Return [X, Y] of the center of cell containing provided text 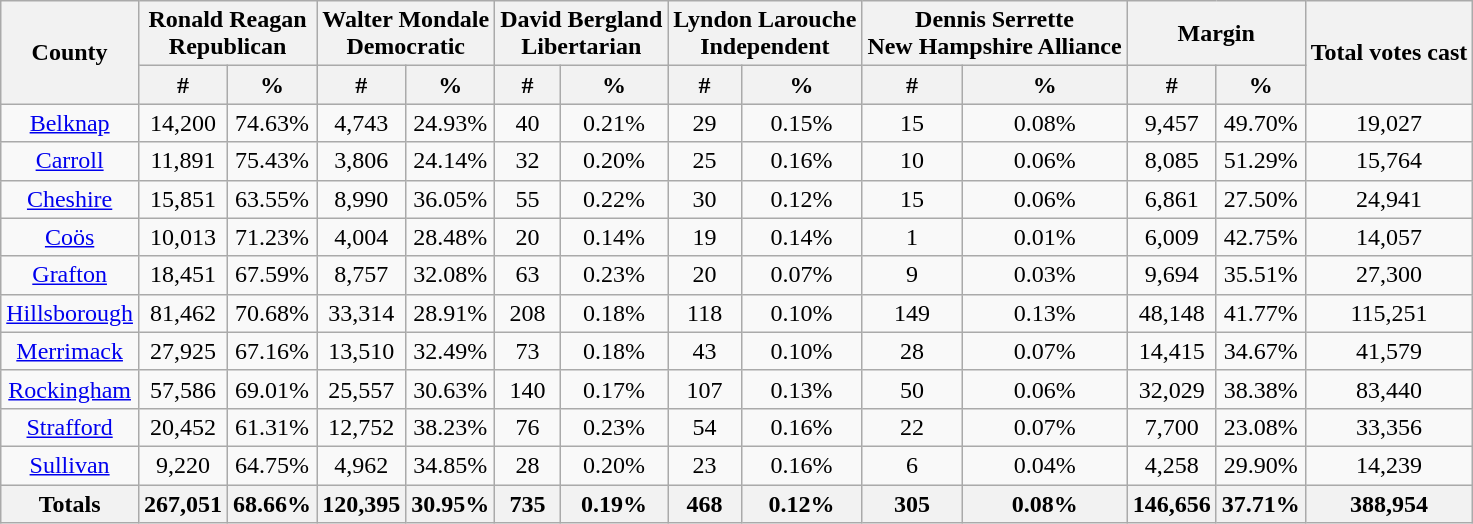
0.15% [801, 123]
Total votes cast [1389, 52]
Totals [70, 503]
305 [912, 503]
61.31% [272, 427]
34.67% [1260, 351]
41.77% [1260, 313]
34.85% [450, 465]
14,239 [1389, 465]
107 [705, 389]
67.59% [272, 275]
0.17% [614, 389]
83,440 [1389, 389]
9,220 [182, 465]
24.14% [450, 161]
49.70% [1260, 123]
14,057 [1389, 237]
27.50% [1260, 199]
Hillsborough [70, 313]
70.68% [272, 313]
57,586 [182, 389]
118 [705, 313]
0.22% [614, 199]
Merrimack [70, 351]
12,752 [362, 427]
71.23% [272, 237]
32 [528, 161]
74.63% [272, 123]
9,457 [1172, 123]
20,452 [182, 427]
Sullivan [70, 465]
35.51% [1260, 275]
David BerglandLibertarian [582, 34]
0.19% [614, 503]
Rockingham [70, 389]
40 [528, 123]
22 [912, 427]
388,954 [1389, 503]
19 [705, 237]
68.66% [272, 503]
32,029 [1172, 389]
23.08% [1260, 427]
63.55% [272, 199]
37.71% [1260, 503]
140 [528, 389]
735 [528, 503]
10,013 [182, 237]
11,891 [182, 161]
14,415 [1172, 351]
23 [705, 465]
50 [912, 389]
County [70, 52]
4,258 [1172, 465]
55 [528, 199]
30.63% [450, 389]
30 [705, 199]
38.23% [450, 427]
0.04% [1044, 465]
4,743 [362, 123]
8,085 [1172, 161]
29.90% [1260, 465]
Belknap [70, 123]
6 [912, 465]
29 [705, 123]
33,314 [362, 313]
7,700 [1172, 427]
0.01% [1044, 237]
43 [705, 351]
8,757 [362, 275]
13,510 [362, 351]
27,925 [182, 351]
32.08% [450, 275]
267,051 [182, 503]
4,962 [362, 465]
149 [912, 313]
25,557 [362, 389]
9 [912, 275]
468 [705, 503]
10 [912, 161]
15,851 [182, 199]
Ronald ReaganRepublican [227, 34]
18,451 [182, 275]
15,764 [1389, 161]
120,395 [362, 503]
63 [528, 275]
69.01% [272, 389]
8,990 [362, 199]
4,004 [362, 237]
Carroll [70, 161]
115,251 [1389, 313]
Cheshire [70, 199]
25 [705, 161]
33,356 [1389, 427]
19,027 [1389, 123]
28.91% [450, 313]
Margin [1216, 34]
30.95% [450, 503]
Coös [70, 237]
208 [528, 313]
67.16% [272, 351]
24.93% [450, 123]
Strafford [70, 427]
Walter MondaleDemocratic [406, 34]
9,694 [1172, 275]
81,462 [182, 313]
38.38% [1260, 389]
51.29% [1260, 161]
3,806 [362, 161]
0.03% [1044, 275]
14,200 [182, 123]
0.21% [614, 123]
6,009 [1172, 237]
Grafton [70, 275]
54 [705, 427]
32.49% [450, 351]
Lyndon LaroucheIndependent [765, 34]
42.75% [1260, 237]
27,300 [1389, 275]
28.48% [450, 237]
48,148 [1172, 313]
41,579 [1389, 351]
36.05% [450, 199]
6,861 [1172, 199]
75.43% [272, 161]
76 [528, 427]
73 [528, 351]
Dennis SerretteNew Hampshire Alliance [994, 34]
1 [912, 237]
146,656 [1172, 503]
64.75% [272, 465]
24,941 [1389, 199]
